Capture the cell that displays the provided text and extract its (X, Y) central coordinate. 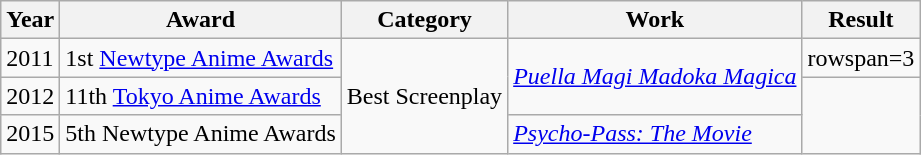
1st Newtype Anime Awards (200, 58)
2015 (30, 134)
Award (200, 20)
2011 (30, 58)
Result (861, 20)
Best Screenplay (424, 96)
11th Tokyo Anime Awards (200, 96)
Psycho-Pass: The Movie (655, 134)
2012 (30, 96)
Category (424, 20)
Work (655, 20)
rowspan=3 (861, 58)
Puella Magi Madoka Magica (655, 77)
Year (30, 20)
5th Newtype Anime Awards (200, 134)
